Extract the [X, Y] coordinate from the center of the cell holding the provided text.  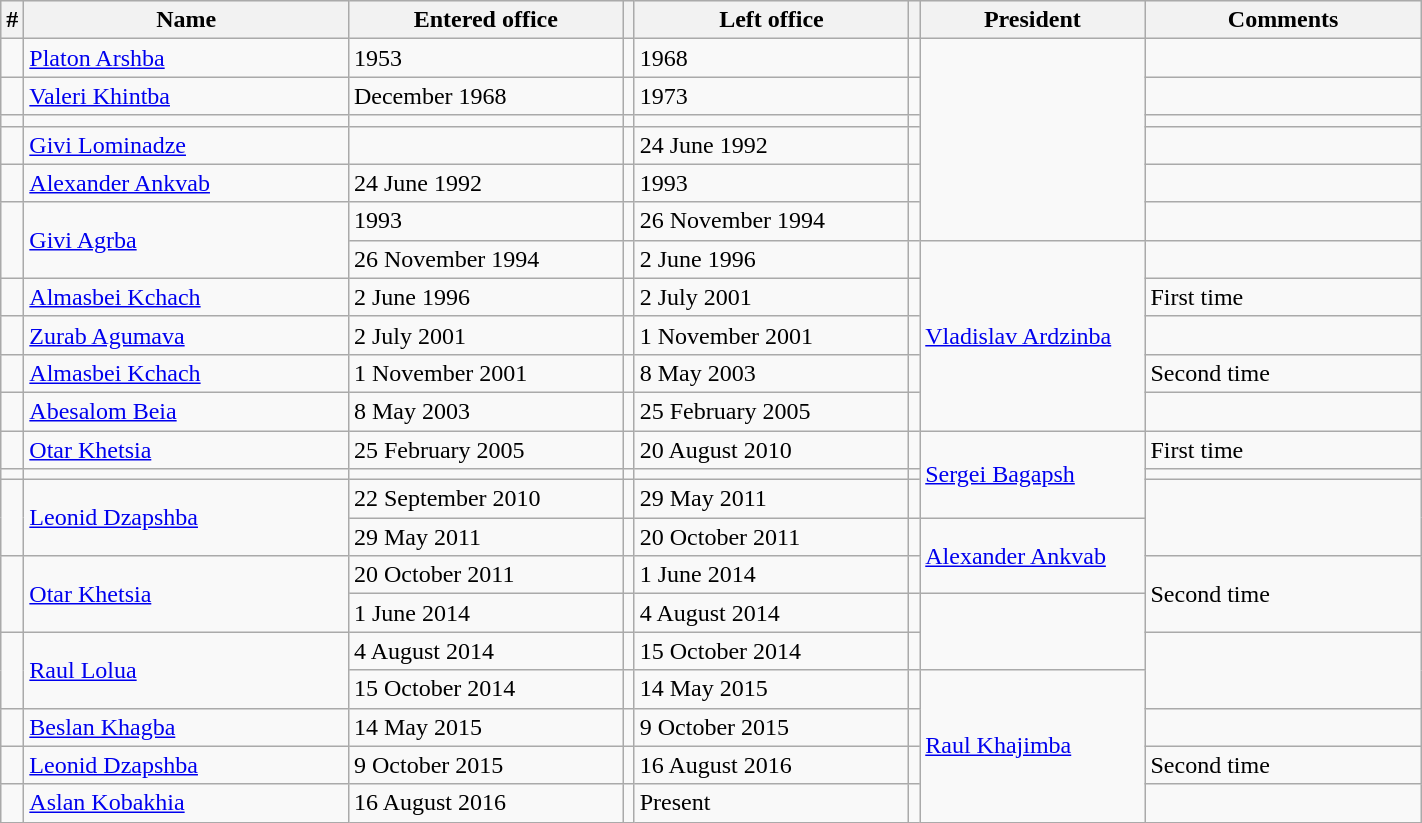
Present [771, 803]
Beslan Khagba [186, 727]
1973 [771, 96]
22 September 2010 [486, 499]
1968 [771, 58]
1953 [486, 58]
Name [186, 20]
December 1968 [486, 96]
Raul Khajimba [1032, 746]
Platon Arshba [186, 58]
Givi Lominadze [186, 145]
Valeri Khintba [186, 96]
Left office [771, 20]
Comments [1283, 20]
20 August 2010 [771, 449]
Givi Agrba [186, 240]
# [12, 20]
Aslan Kobakhia [186, 803]
Raul Lolua [186, 670]
Zurab Agumava [186, 335]
Entered office [486, 20]
Abesalom Beia [186, 411]
President [1032, 20]
Vladislav Ardzinba [1032, 335]
Sergei Bagapsh [1032, 474]
